Locate the cell with the specified text and output its (x, y) center coordinate. 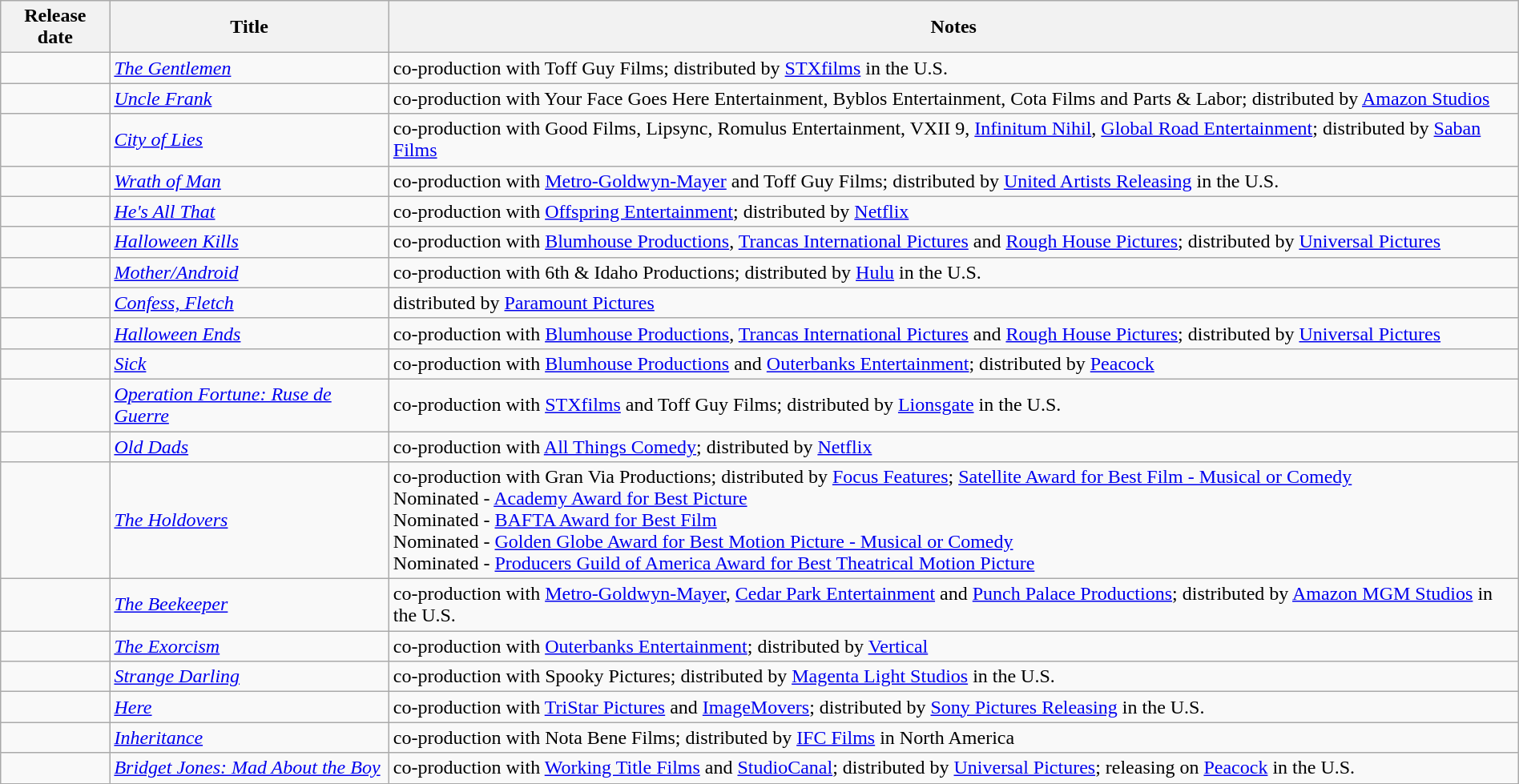
co-production with Outerbanks Entertainment; distributed by Vertical (953, 646)
Strange Darling (249, 677)
Release date (55, 27)
co-production with Metro-Goldwyn-Mayer and Toff Guy Films; distributed by United Artists Releasing in the U.S. (953, 181)
He's All That (249, 211)
The Holdovers (249, 521)
distributed by Paramount Pictures (953, 303)
The Exorcism (249, 646)
Mother/Android (249, 272)
co-production with Offspring Entertainment; distributed by Netflix (953, 211)
Wrath of Man (249, 181)
co-production with Your Face Goes Here Entertainment, Byblos Entertainment, Cota Films and Parts & Labor; distributed by Amazon Studios (953, 99)
Uncle Frank (249, 99)
Bridget Jones: Mad About the Boy (249, 768)
Operation Fortune: Ruse de Guerre (249, 405)
co-production with TriStar Pictures and ImageMovers; distributed by Sony Pictures Releasing in the U.S. (953, 707)
co-production with Nota Bene Films; distributed by IFC Films in North America (953, 738)
co-production with Spooky Pictures; distributed by Magenta Light Studios in the U.S. (953, 677)
Old Dads (249, 446)
co-production with 6th & Idaho Productions; distributed by Hulu in the U.S. (953, 272)
City of Lies (249, 139)
Sick (249, 364)
co-production with All Things Comedy; distributed by Netflix (953, 446)
Halloween Kills (249, 242)
Notes (953, 27)
Confess, Fletch (249, 303)
Here (249, 707)
co-production with Metro-Goldwyn-Mayer, Cedar Park Entertainment and Punch Palace Productions; distributed by Amazon MGM Studios in the U.S. (953, 605)
Halloween Ends (249, 333)
co-production with STXfilms and Toff Guy Films; distributed by Lionsgate in the U.S. (953, 405)
The Gentlemen (249, 68)
Inheritance (249, 738)
co-production with Blumhouse Productions and Outerbanks Entertainment; distributed by Peacock (953, 364)
co-production with Toff Guy Films; distributed by STXfilms in the U.S. (953, 68)
The Beekeeper (249, 605)
Title (249, 27)
co-production with Good Films, Lipsync, Romulus Entertainment, VXII 9, Infinitum Nihil, Global Road Entertainment; distributed by Saban Films (953, 139)
co-production with Working Title Films and StudioCanal; distributed by Universal Pictures; releasing on Peacock in the U.S. (953, 768)
